Scan for the cell matching the given text and deliver its [x, y] coordinate at center. 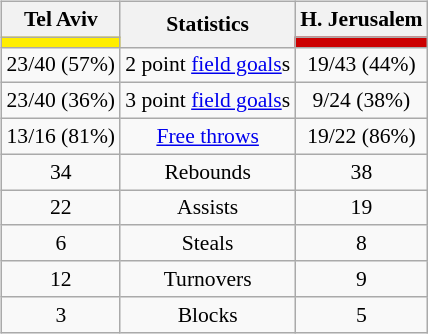
3 [60, 314]
23/40 (36%) [60, 101]
12 [60, 279]
Steals [208, 243]
6 [60, 243]
Turnovers [208, 279]
19/22 (86%) [361, 136]
Tel Aviv [60, 19]
34 [60, 172]
9/24 (38%) [361, 101]
19 [361, 208]
H. Jerusalem [361, 19]
3 point field goalss [208, 101]
Rebounds [208, 172]
23/40 (57%) [60, 65]
22 [60, 208]
Statistics [208, 24]
5 [361, 314]
Assists [208, 208]
9 [361, 279]
38 [361, 172]
19/43 (44%) [361, 65]
Free throws [208, 136]
8 [361, 243]
13/16 (81%) [60, 136]
2 point field goalss [208, 65]
Blocks [208, 314]
